Locate the cell with the specified text and output its (X, Y) center coordinate. 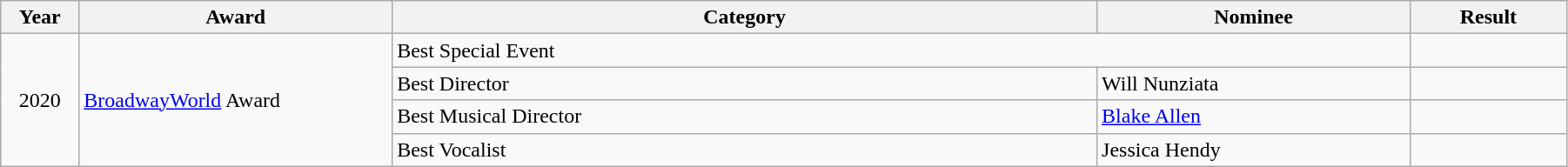
Will Nunziata (1254, 83)
2020 (40, 100)
Result (1488, 17)
Year (40, 17)
Best Director (745, 83)
Blake Allen (1254, 117)
Nominee (1254, 17)
Best Vocalist (745, 150)
Category (745, 17)
Jessica Hendy (1254, 150)
BroadwayWorld Award (236, 100)
Best Musical Director (745, 117)
Award (236, 17)
Best Special Event (901, 50)
